Pinpoint the cell where the given text exists, returning its (x, y) midpoint coordinate. 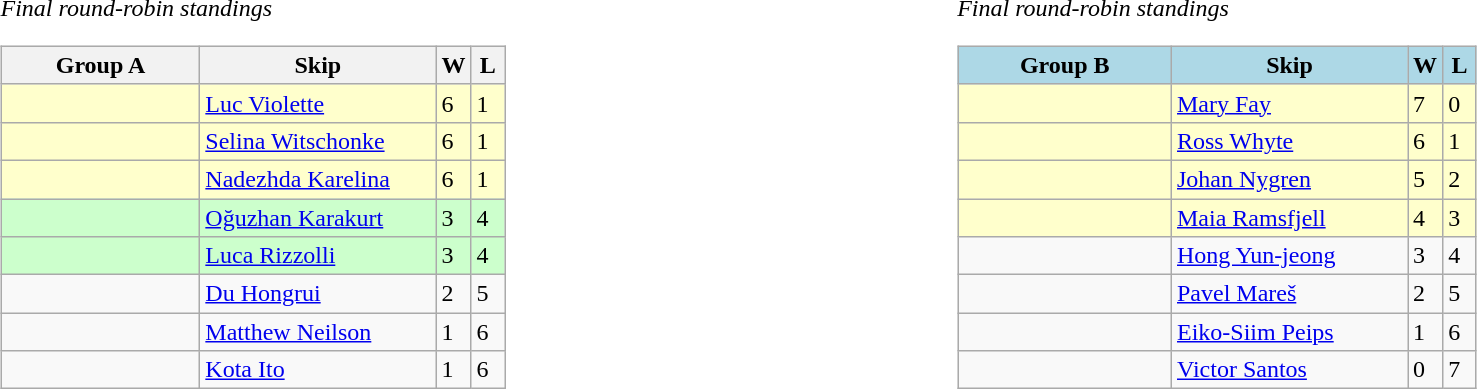
Nadezhda Karelina (318, 179)
Hong Yun-jeong (1289, 256)
Eiko-Siim Peips (1289, 332)
Pavel Mareš (1289, 294)
Luc Violette (318, 103)
Johan Nygren (1289, 179)
Group A (100, 65)
Victor Santos (1289, 370)
Group B (1065, 65)
Selina Witschonke (318, 141)
Luca Rizzolli (318, 256)
Mary Fay (1289, 103)
Kota Ito (318, 370)
Oğuzhan Karakurt (318, 217)
Du Hongrui (318, 294)
Maia Ramsfjell (1289, 217)
Ross Whyte (1289, 141)
Matthew Neilson (318, 332)
